Search for the cell housing the specified text and yield its [x, y] center coordinate. 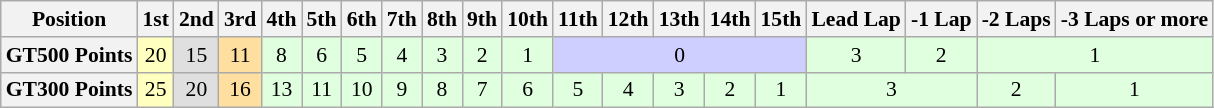
Position [70, 19]
5th [322, 19]
16 [240, 90]
13th [680, 19]
15th [780, 19]
8th [442, 19]
-3 Laps or more [1134, 19]
GT500 Points [70, 55]
10th [528, 19]
12th [628, 19]
10 [362, 90]
1st [156, 19]
9th [482, 19]
2nd [196, 19]
14th [730, 19]
11th [578, 19]
4th [281, 19]
15 [196, 55]
0 [680, 55]
6th [362, 19]
7th [402, 19]
25 [156, 90]
9 [402, 90]
Lead Lap [856, 19]
3rd [240, 19]
7 [482, 90]
-2 Laps [1016, 19]
GT300 Points [70, 90]
13 [281, 90]
-1 Lap [942, 19]
